Find where the given text appears and provide that cell's center as (X, Y) coordinate. 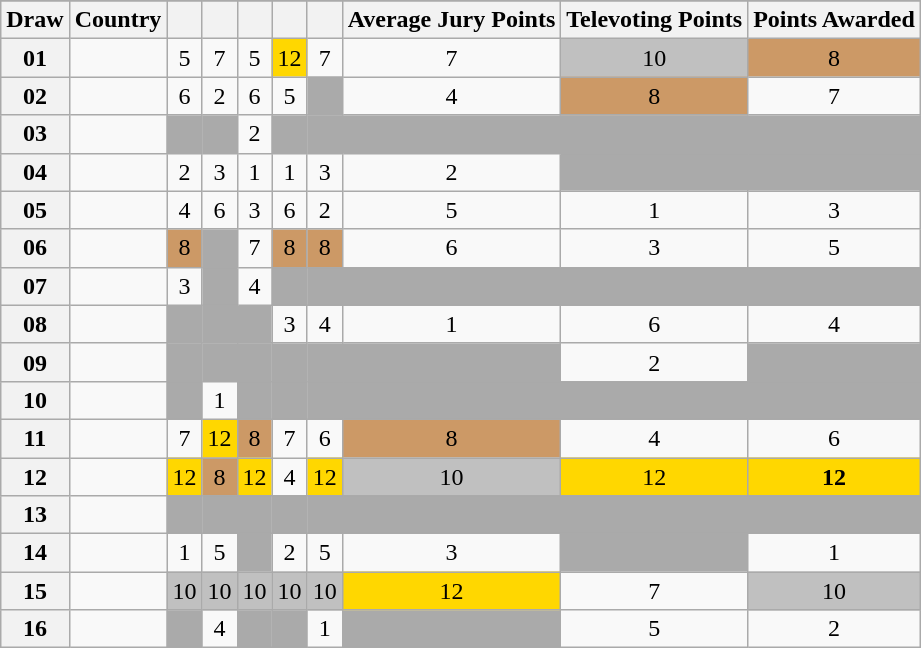
07 (35, 286)
Average Jury Points (452, 20)
Points Awarded (834, 20)
06 (35, 248)
13 (35, 515)
14 (35, 553)
04 (35, 172)
05 (35, 210)
03 (35, 134)
15 (35, 591)
02 (35, 96)
09 (35, 362)
11 (35, 438)
16 (35, 629)
Draw (35, 20)
Country (118, 20)
01 (35, 58)
Televoting Points (654, 20)
08 (35, 324)
